Find where the given text appears and provide that cell's center as (x, y) coordinate. 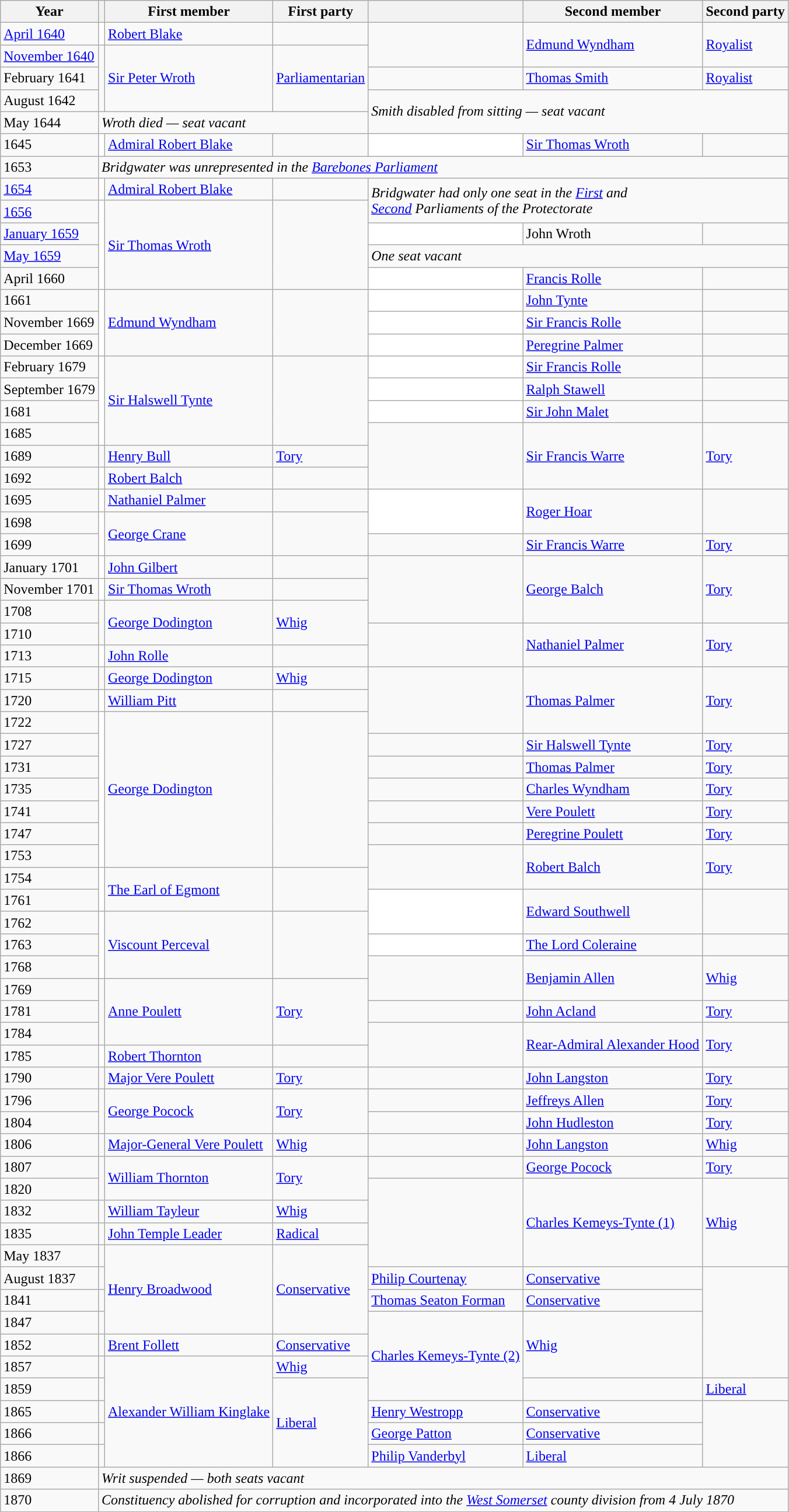
1806 (50, 1145)
1708 (50, 611)
1731 (50, 767)
August 1642 (50, 100)
First party (321, 12)
1762 (50, 922)
The Lord Coleraine (613, 945)
1852 (50, 1344)
Peregrine Palmer (613, 345)
Henry Broadwood (189, 1289)
September 1679 (50, 389)
John Wroth (613, 234)
Major Vere Poulett (189, 1078)
Benjamin Allen (613, 978)
First member (189, 12)
1781 (50, 1012)
Jeffreys Allen (613, 1100)
Viscount Perceval (189, 945)
1870 (50, 1500)
1753 (50, 856)
December 1669 (50, 345)
Parliamentarian (321, 78)
Major-General Vere Poulett (189, 1145)
1713 (50, 656)
February 1679 (50, 367)
April 1640 (50, 34)
1692 (50, 478)
Bridgwater was unrepresented in the Barebones Parliament (443, 167)
Sir Peter Wroth (189, 78)
November 1701 (50, 589)
January 1701 (50, 567)
1720 (50, 701)
Charles Kemeys-Tynte (1) (613, 1222)
Thomas Seaton Forman (446, 1300)
1769 (50, 990)
1865 (50, 1412)
Henry Westropp (446, 1412)
1727 (50, 745)
1763 (50, 945)
1835 (50, 1234)
1857 (50, 1367)
1832 (50, 1211)
1790 (50, 1078)
1654 (50, 189)
1841 (50, 1300)
Sir John Malet (613, 412)
Edward Southwell (613, 911)
Bridgwater had only one seat in the First and Second Parliaments of the Protectorate (578, 200)
Robert Thornton (189, 1056)
1710 (50, 633)
1847 (50, 1322)
John Hudleston (613, 1123)
Charles Wyndham (613, 789)
1698 (50, 522)
1807 (50, 1167)
1722 (50, 723)
Smith disabled from sitting — seat vacant (578, 112)
1768 (50, 967)
February 1641 (50, 78)
January 1659 (50, 234)
1796 (50, 1100)
Henry Bull (189, 456)
1747 (50, 834)
May 1837 (50, 1256)
Ralph Stawell (613, 389)
George Patton (446, 1434)
John Acland (613, 1012)
John Tynte (613, 301)
Writ suspended — both seats vacant (443, 1478)
John Temple Leader (189, 1234)
William Thornton (189, 1178)
Radical (321, 1234)
Alexander William Kinglake (189, 1412)
1689 (50, 456)
1685 (50, 434)
Second member (613, 12)
William Tayleur (189, 1211)
1735 (50, 789)
May 1659 (50, 256)
1859 (50, 1389)
Thomas Smith (613, 78)
1695 (50, 500)
May 1644 (50, 123)
The Earl of Egmont (189, 889)
Brent Follett (189, 1344)
Rear-Admiral Alexander Hood (613, 1045)
One seat vacant (578, 256)
John Rolle (189, 656)
Second party (745, 12)
Wroth died — seat vacant (233, 123)
1820 (50, 1189)
Francis Rolle (613, 278)
1715 (50, 678)
Year (50, 12)
Philip Courtenay (446, 1278)
Philip Vanderbyl (446, 1456)
August 1837 (50, 1278)
John Gilbert (189, 567)
November 1669 (50, 323)
Anne Poulett (189, 1012)
1761 (50, 900)
1681 (50, 412)
November 1640 (50, 56)
Robert Blake (189, 34)
Constituency abolished for corruption and incorporated into the West Somerset county division from 4 July 1870 (443, 1500)
Charles Kemeys-Tynte (2) (446, 1356)
April 1660 (50, 278)
George Crane (189, 534)
1785 (50, 1056)
Peregrine Poulett (613, 834)
1869 (50, 1478)
Vere Poulett (613, 811)
George Balch (613, 589)
1741 (50, 811)
William Pitt (189, 701)
1653 (50, 167)
1754 (50, 878)
1656 (50, 211)
1699 (50, 545)
1784 (50, 1034)
1661 (50, 301)
1804 (50, 1123)
1645 (50, 145)
Roger Hoar (613, 511)
